Provide the [X, Y] coordinate of the cell's center where the given text is located.  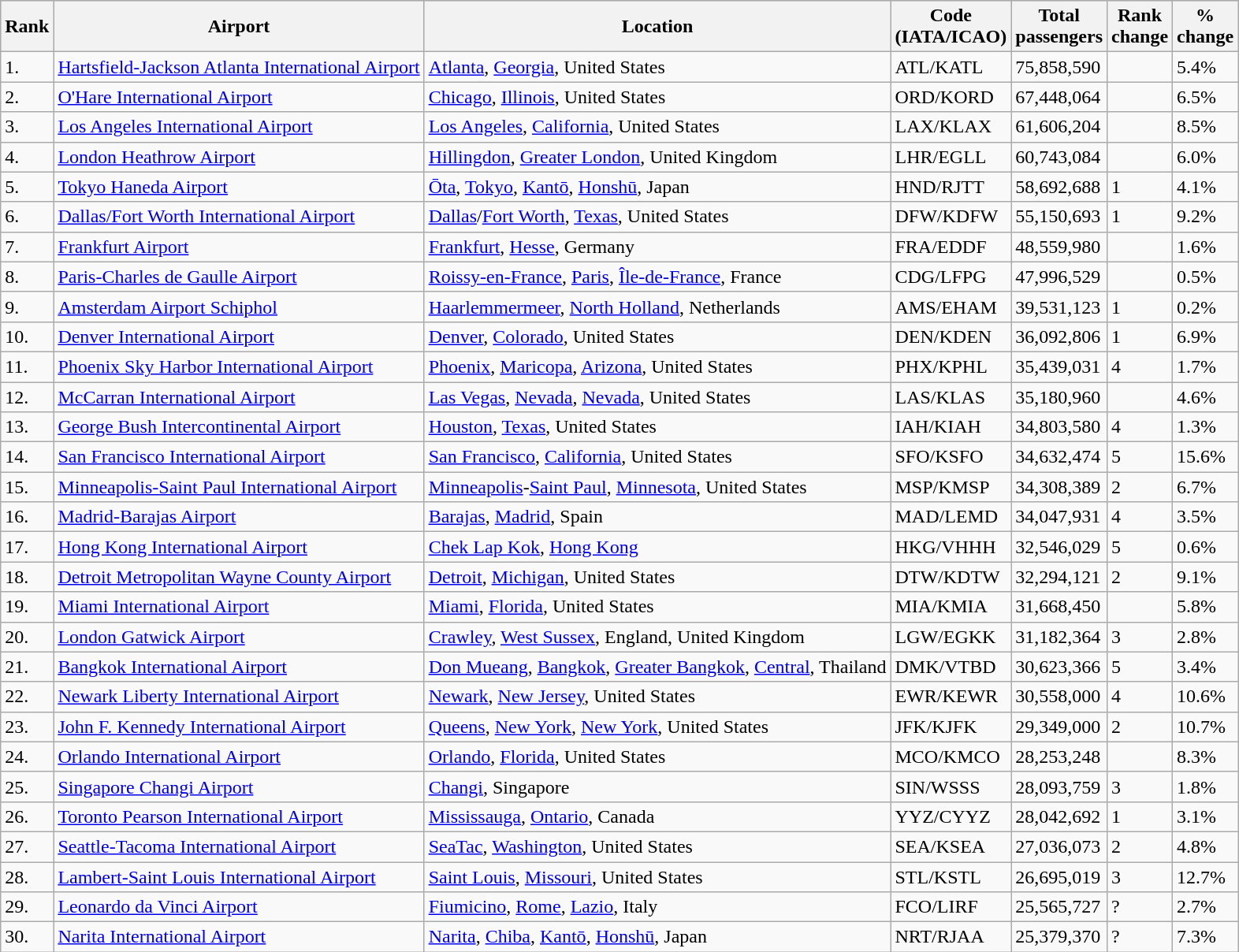
10.6% [1206, 697]
Amsterdam Airport Schiphol [239, 307]
Paris-Charles de Gaulle Airport [239, 277]
SFO/KSFO [951, 457]
6.0% [1206, 157]
FRA/EDDF [951, 247]
YYZ/CYYZ [951, 816]
EWR/KEWR [951, 697]
7. [27, 247]
28. [27, 877]
26. [27, 816]
8. [27, 277]
9.1% [1206, 577]
STL/KSTL [951, 877]
30,558,000 [1059, 697]
Haarlemmermeer, North Holland, Netherlands [657, 307]
Lambert-Saint Louis International Airport [239, 877]
Queens, New York, New York, United States [657, 727]
32,294,121 [1059, 577]
4.6% [1206, 396]
36,092,806 [1059, 337]
Barajas, Madrid, Spain [657, 517]
12.7% [1206, 877]
George Bush Intercontinental Airport [239, 427]
Las Vegas, Nevada, Nevada, United States [657, 396]
Narita International Airport [239, 937]
4.8% [1206, 846]
9.2% [1206, 217]
AMS/EHAM [951, 307]
Chek Lap Kok, Hong Kong [657, 547]
61,606,204 [1059, 127]
MIA/KMIA [951, 607]
Tokyo Haneda Airport [239, 187]
35,439,031 [1059, 366]
7.3% [1206, 937]
3.5% [1206, 517]
London Heathrow Airport [239, 157]
Atlanta, Georgia, United States [657, 67]
3.1% [1206, 816]
34,308,389 [1059, 487]
0.2% [1206, 307]
Frankfurt, Hesse, Germany [657, 247]
14. [27, 457]
Toronto Pearson International Airport [239, 816]
Frankfurt Airport [239, 247]
Orlando International Airport [239, 757]
10.7% [1206, 727]
15. [27, 487]
21. [27, 667]
2.8% [1206, 637]
Fiumicino, Rome, Lazio, Italy [657, 907]
17. [27, 547]
Airport [239, 27]
Los Angeles International Airport [239, 127]
SIN/WSSS [951, 787]
FCO/LIRF [951, 907]
58,692,688 [1059, 187]
3.4% [1206, 667]
Bangkok International Airport [239, 667]
12. [27, 396]
Orlando, Florida, United States [657, 757]
DMK/VTBD [951, 667]
Madrid-Barajas Airport [239, 517]
22. [27, 697]
SeaTac, Washington, United States [657, 846]
Ōta, Tokyo, Kantō, Honshū, Japan [657, 187]
6.7% [1206, 487]
0.6% [1206, 547]
Miami, Florida, United States [657, 607]
IAH/KIAH [951, 427]
28,042,692 [1059, 816]
MSP/KMSP [951, 487]
19. [27, 607]
5.4% [1206, 67]
3. [27, 127]
Rankchange [1140, 27]
LHR/EGLL [951, 157]
5.8% [1206, 607]
Miami International Airport [239, 607]
Dallas/Fort Worth, Texas, United States [657, 217]
24. [27, 757]
Mississauga, Ontario, Canada [657, 816]
34,632,474 [1059, 457]
25. [27, 787]
PHX/KPHL [951, 366]
Chicago, Illinois, United States [657, 97]
1.6% [1206, 247]
27,036,073 [1059, 846]
Newark Liberty International Airport [239, 697]
O'Hare International Airport [239, 97]
Newark, New Jersey, United States [657, 697]
ATL/KATL [951, 67]
28,253,248 [1059, 757]
20. [27, 637]
Saint Louis, Missouri, United States [657, 877]
60,743,084 [1059, 157]
Narita, Chiba, Kantō, Honshū, Japan [657, 937]
Don Mueang, Bangkok, Greater Bangkok, Central, Thailand [657, 667]
Phoenix Sky Harbor International Airport [239, 366]
HND/RJTT [951, 187]
18. [27, 577]
1.7% [1206, 366]
Totalpassengers [1059, 27]
JFK/KJFK [951, 727]
Location [657, 27]
Detroit Metropolitan Wayne County Airport [239, 577]
Leonardo da Vinci Airport [239, 907]
11. [27, 366]
26,695,019 [1059, 877]
30,623,366 [1059, 667]
16. [27, 517]
23. [27, 727]
31,182,364 [1059, 637]
Houston, Texas, United States [657, 427]
Singapore Changi Airport [239, 787]
6.9% [1206, 337]
Hartsfield-Jackson Atlanta International Airport [239, 67]
McCarran International Airport [239, 396]
13. [27, 427]
Hong Kong International Airport [239, 547]
SEA/KSEA [951, 846]
Rank [27, 27]
Code(IATA/ICAO) [951, 27]
San Francisco International Airport [239, 457]
47,996,529 [1059, 277]
HKG/VHHH [951, 547]
Phoenix, Maricopa, Arizona, United States [657, 366]
5. [27, 187]
6.5% [1206, 97]
31,668,450 [1059, 607]
Seattle-Tacoma International Airport [239, 846]
34,047,931 [1059, 517]
67,448,064 [1059, 97]
Hillingdon, Greater London, United Kingdom [657, 157]
4. [27, 157]
DFW/KDFW [951, 217]
Dallas/Fort Worth International Airport [239, 217]
8.5% [1206, 127]
Minneapolis-Saint Paul International Airport [239, 487]
1.3% [1206, 427]
LAS/KLAS [951, 396]
25,379,370 [1059, 937]
John F. Kennedy International Airport [239, 727]
29,349,000 [1059, 727]
LAX/KLAX [951, 127]
4.1% [1206, 187]
ORD/KORD [951, 97]
48,559,980 [1059, 247]
0.5% [1206, 277]
London Gatwick Airport [239, 637]
2.7% [1206, 907]
San Francisco, California, United States [657, 457]
Crawley, West Sussex, England, United Kingdom [657, 637]
CDG/LFPG [951, 277]
75,858,590 [1059, 67]
6. [27, 217]
32,546,029 [1059, 547]
MAD/LEMD [951, 517]
28,093,759 [1059, 787]
29. [27, 907]
2. [27, 97]
15.6% [1206, 457]
10. [27, 337]
MCO/KMCO [951, 757]
Minneapolis-Saint Paul, Minnesota, United States [657, 487]
NRT/RJAA [951, 937]
25,565,727 [1059, 907]
1.8% [1206, 787]
27. [27, 846]
DTW/KDTW [951, 577]
34,803,580 [1059, 427]
55,150,693 [1059, 217]
DEN/KDEN [951, 337]
30. [27, 937]
35,180,960 [1059, 396]
%change [1206, 27]
Los Angeles, California, United States [657, 127]
9. [27, 307]
8.3% [1206, 757]
LGW/EGKK [951, 637]
Detroit, Michigan, United States [657, 577]
Changi, Singapore [657, 787]
Roissy-en-France, Paris, Île-de-France, France [657, 277]
39,531,123 [1059, 307]
Denver International Airport [239, 337]
1. [27, 67]
Denver, Colorado, United States [657, 337]
